Search for the cell housing the specified text and yield its [x, y] center coordinate. 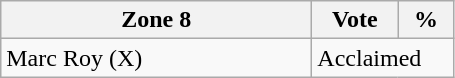
Vote [355, 20]
% [426, 20]
Marc Roy (X) [156, 58]
Acclaimed [383, 58]
Zone 8 [156, 20]
